For the text-containing cell, return its midpoint in (x, y) coordinate format. 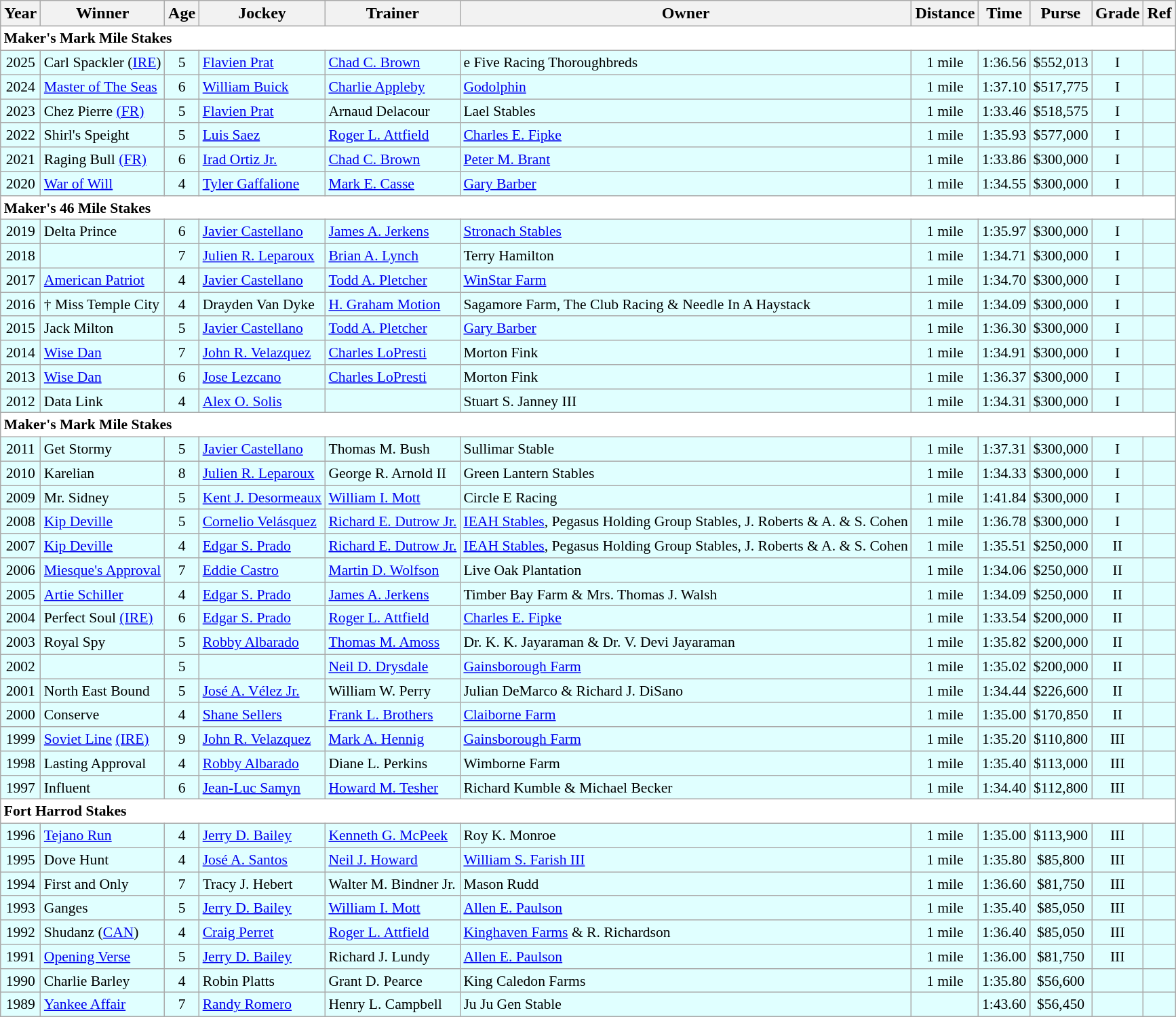
1:36.40 (1004, 932)
Yankee Affair (103, 1005)
Raging Bull (FR) (103, 159)
Tejano Run (103, 835)
Roy K. Monroe (686, 835)
$552,013 (1061, 62)
Charlie Barley (103, 980)
King Caledon Farms (686, 980)
8 (182, 473)
1:35.02 (1004, 666)
Tracy J. Hebert (262, 884)
Claiborne Farm (686, 715)
1:34.71 (1004, 256)
Shane Sellers (262, 715)
Eddie Castro (262, 570)
George R. Arnold II (392, 473)
2024 (20, 87)
$110,800 (1061, 739)
Winner (103, 14)
1:36.00 (1004, 957)
$56,450 (1061, 1005)
9 (182, 739)
Jean-Luc Samyn (262, 787)
2012 (20, 401)
$85,800 (1061, 860)
Jack Milton (103, 328)
Circle E Racing (686, 498)
Alex O. Solis (262, 401)
1:43.60 (1004, 1005)
Miesque's Approval (103, 570)
Mr. Sidney (103, 498)
Neil J. Howard (392, 860)
1993 (20, 908)
H. Graham Motion (392, 304)
1992 (20, 932)
Kenneth G. McPeek (392, 835)
Jose Lezcano (262, 377)
2008 (20, 521)
$577,000 (1061, 135)
Richard Kumble & Michael Becker (686, 787)
Sullimar Stable (686, 449)
Randy Romero (262, 1005)
Purse (1061, 14)
Maker's 46 Mile Stakes (588, 207)
1:33.86 (1004, 159)
Year (20, 14)
Lasting Approval (103, 763)
Kinghaven Farms & R. Richardson (686, 932)
$518,575 (1061, 111)
Tyler Gaffalione (262, 184)
$113,000 (1061, 763)
Perfect Soul (IRE) (103, 618)
Cornelio Velásquez (262, 521)
1:36.56 (1004, 62)
Walter M. Bindner Jr. (392, 884)
Grant D. Pearce (392, 980)
1:34.40 (1004, 787)
e Five Racing Thoroughbreds (686, 62)
1:37.31 (1004, 449)
2022 (20, 135)
American Patriot (103, 280)
Ref (1160, 14)
Delta Prince (103, 232)
Brian A. Lynch (392, 256)
2006 (20, 570)
1:37.10 (1004, 87)
1:35.93 (1004, 135)
William S. Farish III (686, 860)
2018 (20, 256)
1997 (20, 787)
2015 (20, 328)
War of Will (103, 184)
Thomas M. Bush (392, 449)
Karelian (103, 473)
Soviet Line (IRE) (103, 739)
1:34.31 (1004, 401)
2019 (20, 232)
Data Link (103, 401)
Irad Ortiz Jr. (262, 159)
Richard J. Lundy (392, 957)
1:36.37 (1004, 377)
1:33.54 (1004, 618)
2004 (20, 618)
Mark A. Hennig (392, 739)
$113,900 (1061, 835)
1:34.44 (1004, 691)
Distance (945, 14)
2016 (20, 304)
Lael Stables (686, 111)
2013 (20, 377)
1:34.91 (1004, 353)
$517,775 (1061, 87)
2009 (20, 498)
1996 (20, 835)
Dove Hunt (103, 860)
Timber Bay Farm & Mrs. Thomas J. Walsh (686, 594)
2003 (20, 642)
$226,600 (1061, 691)
Fort Harrod Stakes (588, 812)
Get Stormy (103, 449)
1990 (20, 980)
$170,850 (1061, 715)
Charlie Appleby (392, 87)
1:36.60 (1004, 884)
Shudanz (CAN) (103, 932)
William Buick (262, 87)
$56,600 (1061, 980)
Carl Spackler (IRE) (103, 62)
Chez Pierre (FR) (103, 111)
Luis Saez (262, 135)
1:35.82 (1004, 642)
2017 (20, 280)
1:34.33 (1004, 473)
Influent (103, 787)
Stronach Stables (686, 232)
First and Only (103, 884)
Arnaud Delacour (392, 111)
José A. Santos (262, 860)
1:35.20 (1004, 739)
2011 (20, 449)
Peter M. Brant (686, 159)
Shirl's Speight (103, 135)
Frank L. Brothers (392, 715)
Green Lantern Stables (686, 473)
Drayden Van Dyke (262, 304)
2001 (20, 691)
2025 (20, 62)
2010 (20, 473)
Jockey (262, 14)
Ju Ju Gen Stable (686, 1005)
Julian DeMarco & Richard J. DiSano (686, 691)
North East Bound (103, 691)
1994 (20, 884)
2005 (20, 594)
Master of The Seas (103, 87)
Mason Rudd (686, 884)
1:34.70 (1004, 280)
Owner (686, 14)
1999 (20, 739)
Time (1004, 14)
2000 (20, 715)
2021 (20, 159)
2023 (20, 111)
2014 (20, 353)
Royal Spy (103, 642)
Craig Perret (262, 932)
Mark E. Casse (392, 184)
Ganges (103, 908)
Opening Verse (103, 957)
Godolphin (686, 87)
WinStar Farm (686, 280)
1:33.46 (1004, 111)
Trainer (392, 14)
1:36.78 (1004, 521)
Dr. K. K. Jayaraman & Dr. V. Devi Jayaraman (686, 642)
Live Oak Plantation (686, 570)
2002 (20, 666)
Conserve (103, 715)
1998 (20, 763)
Wimborne Farm (686, 763)
1989 (20, 1005)
Terry Hamilton (686, 256)
William W. Perry (392, 691)
Martin D. Wolfson (392, 570)
José A. Vélez Jr. (262, 691)
Neil D. Drysdale (392, 666)
† Miss Temple City (103, 304)
Robin Platts (262, 980)
1991 (20, 957)
Kent J. Desormeaux (262, 498)
1:35.51 (1004, 546)
Artie Schiller (103, 594)
Thomas M. Amoss (392, 642)
2007 (20, 546)
1:41.84 (1004, 498)
$112,800 (1061, 787)
Grade (1118, 14)
Sagamore Farm, The Club Racing & Needle In A Haystack (686, 304)
Stuart S. Janney III (686, 401)
Diane L. Perkins (392, 763)
2020 (20, 184)
Age (182, 14)
Henry L. Campbell (392, 1005)
1:34.06 (1004, 570)
1:36.30 (1004, 328)
1995 (20, 860)
1:35.97 (1004, 232)
1:34.55 (1004, 184)
Howard M. Tesher (392, 787)
